Identify which cell holds the provided text, then report its [x, y] central coordinate. 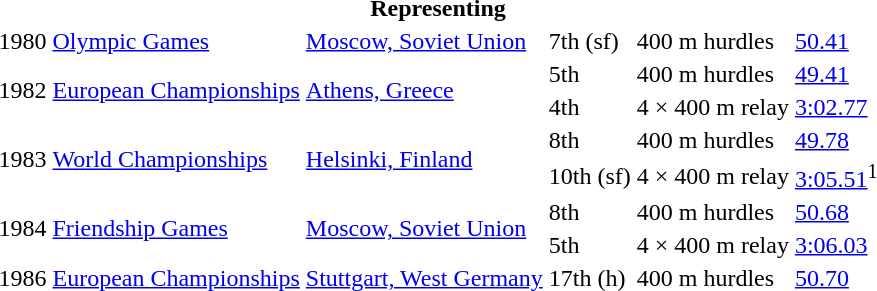
Olympic Games [176, 41]
Friendship Games [176, 228]
10th (sf) [590, 176]
Athens, Greece [424, 90]
European Championships [176, 90]
4th [590, 107]
World Championships [176, 160]
Helsinki, Finland [424, 160]
7th (sf) [590, 41]
